For the text-containing cell, return its midpoint in (X, Y) coordinate format. 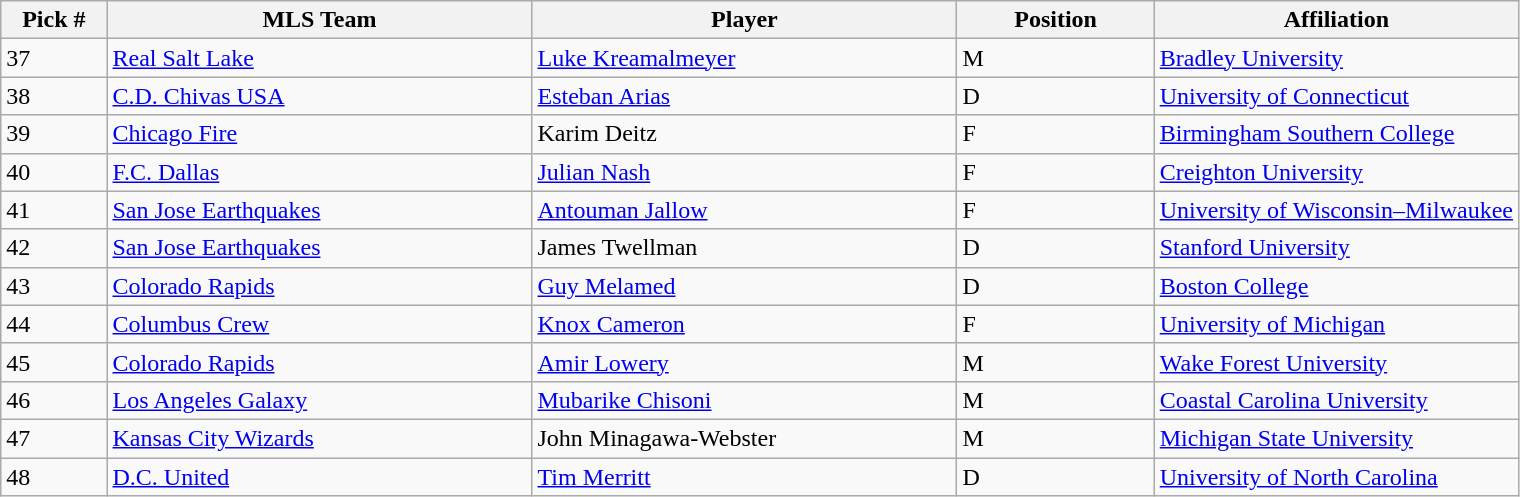
Michigan State University (1336, 438)
F.C. Dallas (320, 172)
University of Wisconsin–Milwaukee (1336, 210)
Tim Merritt (744, 477)
39 (54, 134)
Creighton University (1336, 172)
James Twellman (744, 248)
Knox Cameron (744, 324)
Wake Forest University (1336, 362)
Esteban Arias (744, 96)
D.C. United (320, 477)
Birmingham Southern College (1336, 134)
40 (54, 172)
41 (54, 210)
Coastal Carolina University (1336, 400)
43 (54, 286)
Boston College (1336, 286)
C.D. Chivas USA (320, 96)
University of North Carolina (1336, 477)
MLS Team (320, 20)
45 (54, 362)
Position (1056, 20)
John Minagawa-Webster (744, 438)
University of Connecticut (1336, 96)
47 (54, 438)
Guy Melamed (744, 286)
Pick # (54, 20)
Karim Deitz (744, 134)
48 (54, 477)
Amir Lowery (744, 362)
Stanford University (1336, 248)
University of Michigan (1336, 324)
Chicago Fire (320, 134)
42 (54, 248)
Julian Nash (744, 172)
Columbus Crew (320, 324)
Player (744, 20)
Los Angeles Galaxy (320, 400)
44 (54, 324)
Real Salt Lake (320, 58)
Mubarike Chisoni (744, 400)
46 (54, 400)
Bradley University (1336, 58)
Kansas City Wizards (320, 438)
Luke Kreamalmeyer (744, 58)
37 (54, 58)
Antouman Jallow (744, 210)
38 (54, 96)
Affiliation (1336, 20)
